Output the (X, Y) coordinate of the center of the cell containing the given text.  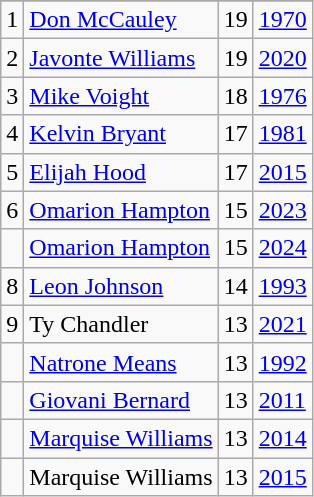
1970 (282, 20)
5 (12, 172)
2014 (282, 438)
2 (12, 58)
Elijah Hood (121, 172)
1993 (282, 286)
Kelvin Bryant (121, 134)
1992 (282, 362)
18 (236, 96)
2020 (282, 58)
Mike Voight (121, 96)
8 (12, 286)
2021 (282, 324)
2011 (282, 400)
Leon Johnson (121, 286)
2024 (282, 248)
3 (12, 96)
Natrone Means (121, 362)
6 (12, 210)
1976 (282, 96)
Javonte Williams (121, 58)
Ty Chandler (121, 324)
14 (236, 286)
1981 (282, 134)
4 (12, 134)
2023 (282, 210)
Giovani Bernard (121, 400)
1 (12, 20)
9 (12, 324)
Don McCauley (121, 20)
